Extract the [X, Y] coordinate from the center of the cell holding the provided text.  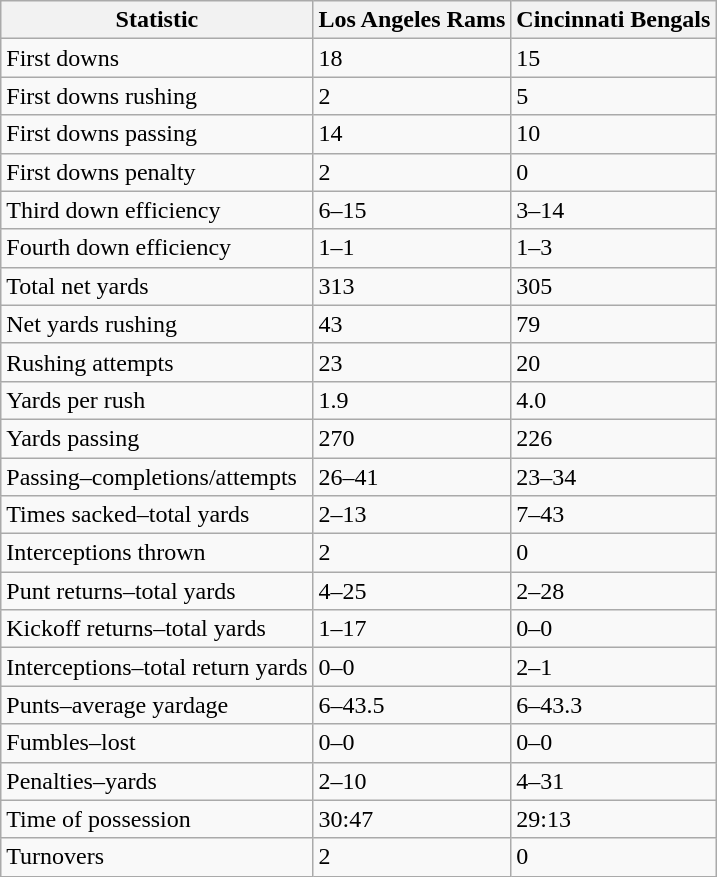
Time of possession [157, 819]
14 [412, 134]
3–14 [614, 210]
29:13 [614, 819]
79 [614, 324]
4–31 [614, 781]
1.9 [412, 400]
First downs penalty [157, 172]
Rushing attempts [157, 362]
2–10 [412, 781]
226 [614, 438]
Fourth down efficiency [157, 248]
23–34 [614, 477]
Net yards rushing [157, 324]
Interceptions–total return yards [157, 667]
313 [412, 286]
Punts–average yardage [157, 705]
2–13 [412, 515]
2–28 [614, 591]
Cincinnati Bengals [614, 20]
Punt returns–total yards [157, 591]
First downs [157, 58]
Statistic [157, 20]
18 [412, 58]
First downs passing [157, 134]
6–15 [412, 210]
First downs rushing [157, 96]
270 [412, 438]
15 [614, 58]
20 [614, 362]
Los Angeles Rams [412, 20]
23 [412, 362]
43 [412, 324]
30:47 [412, 819]
26–41 [412, 477]
5 [614, 96]
Yards per rush [157, 400]
1–17 [412, 629]
4–25 [412, 591]
10 [614, 134]
4.0 [614, 400]
Times sacked–total yards [157, 515]
1–3 [614, 248]
6–43.5 [412, 705]
Turnovers [157, 857]
Passing–completions/attempts [157, 477]
Total net yards [157, 286]
Penalties–yards [157, 781]
1–1 [412, 248]
Yards passing [157, 438]
Third down efficiency [157, 210]
305 [614, 286]
Fumbles–lost [157, 743]
6–43.3 [614, 705]
7–43 [614, 515]
Kickoff returns–total yards [157, 629]
2–1 [614, 667]
Interceptions thrown [157, 553]
